Detect which cell encompasses the target text, then output its (x, y) center coordinate. 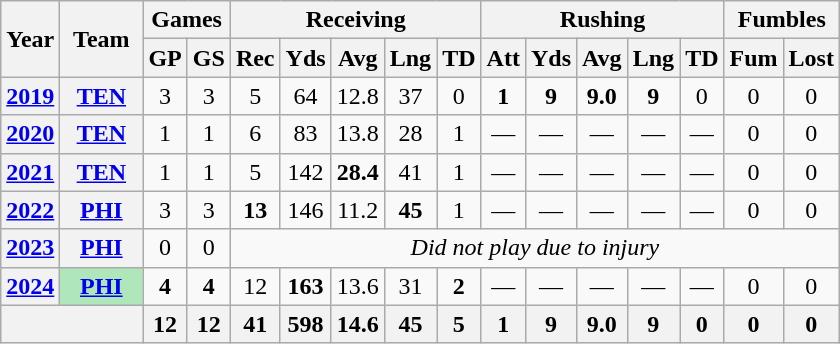
13.8 (358, 134)
2 (459, 286)
Rec (255, 58)
Year (30, 39)
GP (165, 58)
2024 (30, 286)
Att (503, 58)
14.6 (358, 324)
2022 (30, 210)
Fum (754, 58)
Team (102, 39)
11.2 (358, 210)
64 (306, 96)
Games (186, 20)
Rushing (602, 20)
2021 (30, 172)
Receiving (356, 20)
Fumbles (782, 20)
28.4 (358, 172)
142 (306, 172)
146 (306, 210)
2019 (30, 96)
598 (306, 324)
GS (208, 58)
37 (410, 96)
2023 (30, 248)
83 (306, 134)
2020 (30, 134)
28 (410, 134)
6 (255, 134)
31 (410, 286)
Did not play due to injury (534, 248)
163 (306, 286)
13 (255, 210)
12.8 (358, 96)
13.6 (358, 286)
Lost (811, 58)
